Capture the cell that displays the provided text and extract its (X, Y) central coordinate. 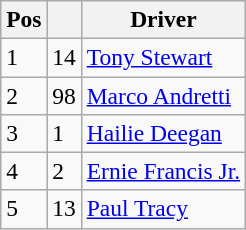
4 (24, 171)
Paul Tracy (163, 209)
Ernie Francis Jr. (163, 171)
5 (24, 209)
14 (64, 57)
Pos (24, 19)
3 (24, 133)
Driver (163, 19)
13 (64, 209)
Hailie Deegan (163, 133)
Tony Stewart (163, 57)
Marco Andretti (163, 95)
98 (64, 95)
